Output the [X, Y] coordinate of the center of the cell containing the given text.  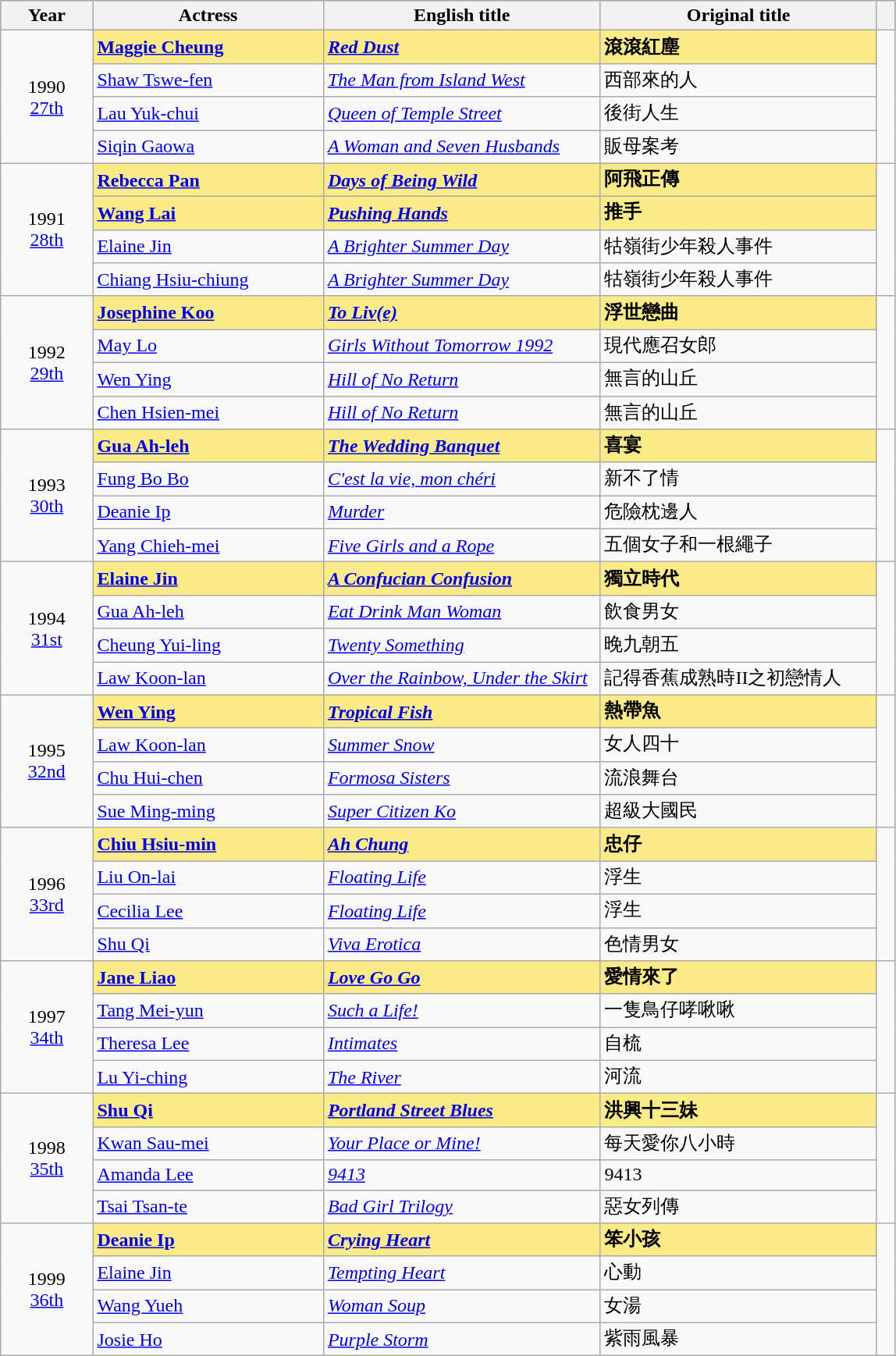
滾滾紅塵 [738, 47]
Over the Rainbow, Under the Skirt [462, 679]
199633rd [47, 894]
199330th [47, 496]
新不了情 [738, 479]
危險枕邊人 [738, 512]
Siqin Gaowa [208, 147]
Portland Street Blues [462, 1110]
一隻鳥仔哮啾啾 [738, 1010]
超級大國民 [738, 812]
Tang Mei-yun [208, 1010]
惡女列傳 [738, 1207]
Murder [462, 512]
記得香蕉成熟時II之初戀情人 [738, 679]
獨立時代 [738, 579]
熱帶魚 [738, 712]
Your Place or Mine! [462, 1143]
現代應召女郎 [738, 347]
199027th [47, 97]
A Confucian Confusion [462, 579]
Wang Yueh [208, 1307]
Queen of Temple Street [462, 114]
Kwan Sau-mei [208, 1143]
河流 [738, 1077]
Jane Liao [208, 977]
Woman Soup [462, 1307]
推手 [738, 214]
The Man from Island West [462, 80]
Year [47, 16]
女人四十 [738, 745]
Such a Life! [462, 1010]
C'est la vie, mon chéri [462, 479]
Girls Without Tomorrow 1992 [462, 347]
199532nd [47, 761]
阿飛正傳 [738, 180]
色情男女 [738, 945]
Twenty Something [462, 645]
Shaw Tswe-fen [208, 80]
販母案考 [738, 147]
Lau Yuk-chui [208, 114]
Wang Lai [208, 214]
飲食男女 [738, 612]
自梳 [738, 1045]
Super Citizen Ko [462, 812]
流浪舞台 [738, 778]
Tempting Heart [462, 1272]
May Lo [208, 347]
199229th [47, 362]
Eat Drink Man Woman [462, 612]
Theresa Lee [208, 1045]
每天愛你八小時 [738, 1143]
Five Girls and a Rope [462, 545]
Bad Girl Trilogy [462, 1207]
女湯 [738, 1307]
後街人生 [738, 114]
Maggie Cheung [208, 47]
浮世戀曲 [738, 312]
English title [462, 16]
199936th [47, 1290]
心動 [738, 1272]
Love Go Go [462, 977]
Cheung Yui-ling [208, 645]
Ah Chung [462, 845]
Days of Being Wild [462, 180]
西部來的人 [738, 80]
晚九朝五 [738, 645]
Pushing Hands [462, 214]
Sue Ming-ming [208, 812]
Crying Heart [462, 1240]
愛情來了 [738, 977]
Viva Erotica [462, 945]
Josephine Koo [208, 312]
Chu Hui-chen [208, 778]
Formosa Sisters [462, 778]
Purple Storm [462, 1340]
忠仔 [738, 845]
199128th [47, 230]
Chen Hsien-mei [208, 412]
洪興十三妹 [738, 1110]
199431st [47, 628]
Lu Yi-ching [208, 1077]
Chiang Hsiu-chiung [208, 279]
五個女子和一根繩子 [738, 545]
A Woman and Seven Husbands [462, 147]
Red Dust [462, 47]
Yang Chieh-mei [208, 545]
Tsai Tsan-te [208, 1207]
199835th [47, 1158]
Actress [208, 16]
The River [462, 1077]
Cecilia Lee [208, 910]
Intimates [462, 1045]
Summer Snow [462, 745]
Amanda Lee [208, 1175]
Fung Bo Bo [208, 479]
笨小孩 [738, 1240]
To Liv(e) [462, 312]
Original title [738, 16]
Rebecca Pan [208, 180]
Liu On-lai [208, 877]
Josie Ho [208, 1340]
喜宴 [738, 447]
紫雨風暴 [738, 1340]
Chiu Hsiu-min [208, 845]
199734th [47, 1027]
The Wedding Banquet [462, 447]
Tropical Fish [462, 712]
